Extract the [X, Y] coordinate from the center of the cell holding the provided text.  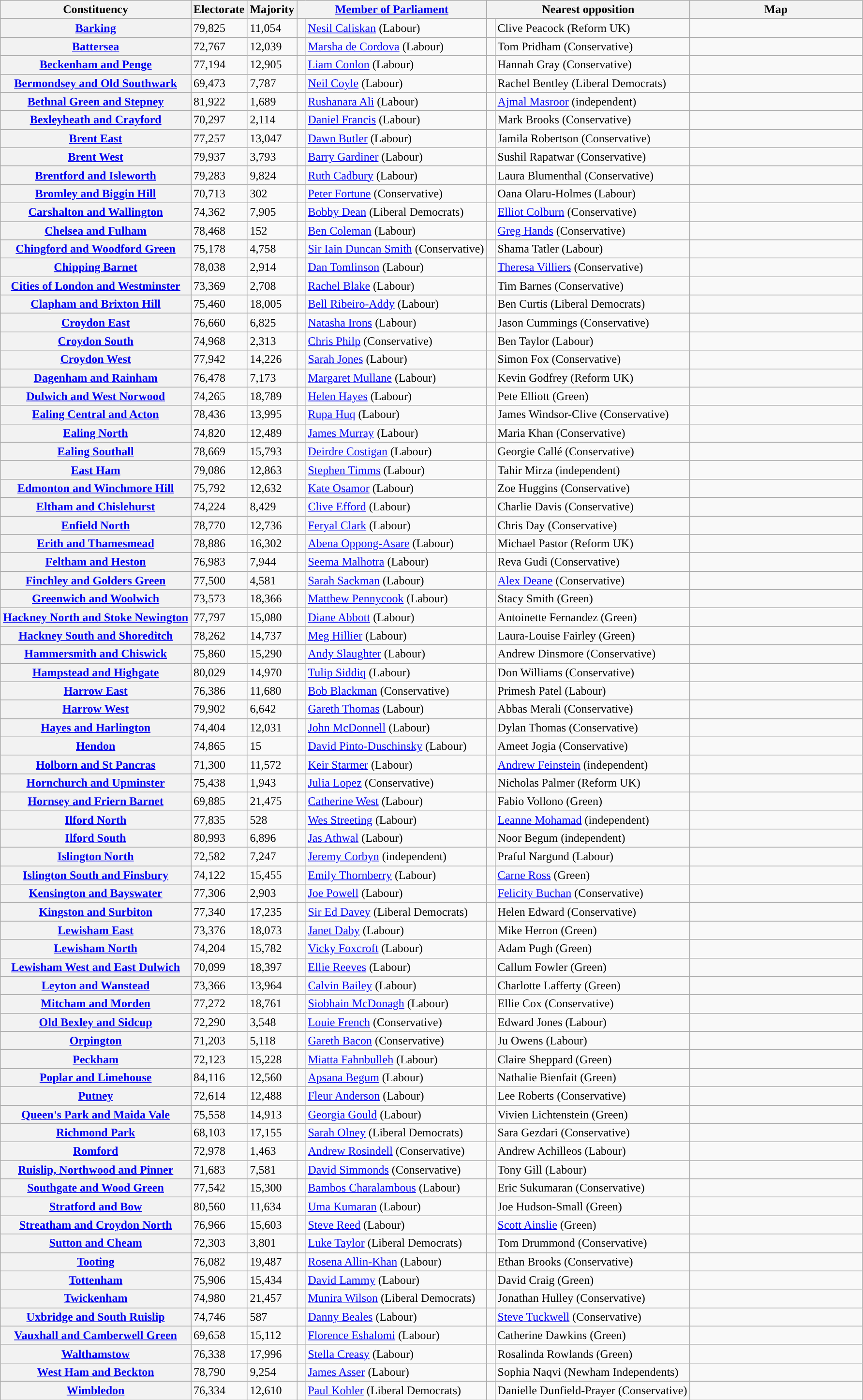
Andrew Feinstein (independent) [592, 764]
4,581 [272, 581]
Hayes and Harlington [96, 728]
Kingston and Surbiton [96, 912]
Liam Conlon (Labour) [396, 65]
Calvin Bailey (Labour) [396, 985]
2,914 [272, 268]
Map [776, 10]
71,683 [219, 1170]
Nearest opposition [588, 10]
Harrow West [96, 709]
587 [272, 1317]
17,155 [272, 1133]
1,689 [272, 102]
Seema Malhotra (Labour) [396, 562]
13,995 [272, 415]
68,103 [219, 1133]
Ben Coleman (Labour) [396, 231]
Laura-Louise Fairley (Green) [592, 636]
Islington North [96, 857]
Rosalinda Rowlands (Green) [592, 1354]
Florence Eshalomi (Labour) [396, 1335]
Catherine West (Labour) [396, 801]
Bobby Dean (Liberal Democrats) [396, 212]
Enfield North [96, 525]
Vivien Lichtenstein (Green) [592, 1114]
Hackney North and Stoke Newington [96, 617]
Meg Hillier (Labour) [396, 636]
7,173 [272, 378]
Apsana Begum (Labour) [396, 1077]
16,302 [272, 544]
Reva Gudi (Conservative) [592, 562]
Tottenham [96, 1280]
Hendon [96, 746]
75,792 [219, 488]
21,457 [272, 1298]
Jamila Robertson (Conservative) [592, 138]
15 [272, 746]
78,038 [219, 268]
Harrow East [96, 691]
75,906 [219, 1280]
72,582 [219, 857]
13,047 [272, 138]
Ethan Brooks (Conservative) [592, 1262]
5,118 [272, 1041]
Emily Thornberry (Labour) [396, 875]
77,797 [219, 617]
78,669 [219, 451]
Janet Daby (Labour) [396, 930]
69,885 [219, 801]
76,334 [219, 1390]
Andrew Rosindell (Conservative) [396, 1151]
Brent East [96, 138]
Paul Kohler (Liberal Democrats) [396, 1390]
Constituency [96, 10]
Georgie Callé (Conservative) [592, 451]
Poplar and Limehouse [96, 1077]
Mark Brooks (Conservative) [592, 120]
Croydon South [96, 341]
Tulip Siddiq (Labour) [396, 672]
77,340 [219, 912]
Hammersmith and Chiswick [96, 654]
Ben Curtis (Liberal Democrats) [592, 304]
Vauxhall and Camberwell Green [96, 1335]
Ben Taylor (Labour) [592, 341]
Stacy Smith (Green) [592, 599]
Helen Hayes (Labour) [396, 396]
Stratford and Bow [96, 1206]
Diane Abbott (Labour) [396, 617]
Elliot Colburn (Conservative) [592, 212]
75,558 [219, 1114]
6,642 [272, 709]
Cities of London and Westminster [96, 286]
Orpington [96, 1041]
74,968 [219, 341]
2,313 [272, 341]
12,488 [272, 1096]
Romford [96, 1151]
Don Williams (Conservative) [592, 672]
Ellie Reeves (Labour) [396, 967]
Andrew Achilleos (Labour) [592, 1151]
76,660 [219, 323]
9,254 [272, 1372]
Abena Oppong-Asare (Labour) [396, 544]
Mitcham and Morden [96, 1004]
78,770 [219, 525]
Callum Fowler (Green) [592, 967]
Leanne Mohamad (independent) [592, 820]
Bexleyheath and Crayford [96, 120]
Siobhain McDonagh (Labour) [396, 1004]
Joe Hudson-Small (Green) [592, 1206]
Sarah Olney (Liberal Democrats) [396, 1133]
74,224 [219, 506]
15,080 [272, 617]
Erith and Thamesmead [96, 544]
3,801 [272, 1243]
Rachel Blake (Labour) [396, 286]
7,905 [272, 212]
David Craig (Green) [592, 1280]
Kate Osamor (Labour) [396, 488]
Daniel Francis (Labour) [396, 120]
Eltham and Chislehurst [96, 506]
3,548 [272, 1022]
78,262 [219, 636]
Ealing Southall [96, 451]
Lewisham West and East Dulwich [96, 967]
18,366 [272, 599]
72,767 [219, 46]
72,303 [219, 1243]
15,434 [272, 1280]
Peckham [96, 1059]
Leyton and Wanstead [96, 985]
Sarah Jones (Labour) [396, 359]
12,610 [272, 1390]
Noor Begum (independent) [592, 838]
John McDonnell (Labour) [396, 728]
75,460 [219, 304]
Stephen Timms (Labour) [396, 470]
Maria Khan (Conservative) [592, 433]
Feryal Clark (Labour) [396, 525]
69,658 [219, 1335]
Twickenham [96, 1298]
528 [272, 820]
Beckenham and Penge [96, 65]
74,820 [219, 433]
Primesh Patel (Labour) [592, 691]
Electorate [219, 10]
7,247 [272, 857]
12,632 [272, 488]
Simon Fox (Conservative) [592, 359]
Tooting [96, 1262]
69,473 [219, 83]
West Ham and Beckton [96, 1372]
David Lammy (Labour) [396, 1280]
Barry Gardiner (Labour) [396, 157]
12,560 [272, 1077]
12,905 [272, 65]
75,178 [219, 249]
James Asser (Labour) [396, 1372]
15,455 [272, 875]
Chingford and Woodford Green [96, 249]
Scott Ainslie (Green) [592, 1225]
Danny Beales (Labour) [396, 1317]
Danielle Dunfield-Prayer (Conservative) [592, 1390]
Luke Taylor (Liberal Democrats) [396, 1243]
15,300 [272, 1188]
12,736 [272, 525]
Joe Powell (Labour) [396, 894]
Finchley and Golders Green [96, 581]
Ruislip, Northwood and Pinner [96, 1170]
73,376 [219, 930]
Zoe Huggins (Conservative) [592, 488]
75,860 [219, 654]
Lewisham North [96, 949]
7,944 [272, 562]
75,438 [219, 783]
17,996 [272, 1354]
Ameet Jogia (Conservative) [592, 746]
Tony Gill (Labour) [592, 1170]
76,082 [219, 1262]
James Murray (Labour) [396, 433]
79,825 [219, 28]
73,366 [219, 985]
Matthew Pennycook (Labour) [396, 599]
84,116 [219, 1077]
Lewisham East [96, 930]
80,560 [219, 1206]
Walthamstow [96, 1354]
Bethnal Green and Stepney [96, 102]
74,204 [219, 949]
Wimbledon [96, 1390]
Richmond Park [96, 1133]
72,614 [219, 1096]
15,603 [272, 1225]
15,290 [272, 654]
Ilford North [96, 820]
Sara Gezdari (Conservative) [592, 1133]
Gareth Bacon (Conservative) [396, 1041]
Feltham and Heston [96, 562]
Oana Olaru-Holmes (Labour) [592, 194]
12,489 [272, 433]
17,235 [272, 912]
11,634 [272, 1206]
Ellie Cox (Conservative) [592, 1004]
79,086 [219, 470]
74,980 [219, 1298]
Ealing North [96, 433]
13,964 [272, 985]
Majority [272, 10]
11,680 [272, 691]
Greenwich and Woolwich [96, 599]
14,737 [272, 636]
Rosena Allin-Khan (Labour) [396, 1262]
Jeremy Corbyn (independent) [396, 857]
79,902 [219, 709]
Tahir Mirza (independent) [592, 470]
Clive Peacock (Reform UK) [592, 28]
77,272 [219, 1004]
76,338 [219, 1354]
Andy Slaughter (Labour) [396, 654]
Edmonton and Winchmore Hill [96, 488]
Hampstead and Highgate [96, 672]
Alex Deane (Conservative) [592, 581]
Ealing Central and Acton [96, 415]
Charlie Davis (Conservative) [592, 506]
Southgate and Wood Green [96, 1188]
Bromley and Biggin Hill [96, 194]
18,761 [272, 1004]
74,404 [219, 728]
76,478 [219, 378]
Laura Blumenthal (Conservative) [592, 175]
Miatta Fahnbulleh (Labour) [396, 1059]
Old Bexley and Sidcup [96, 1022]
80,029 [219, 672]
18,005 [272, 304]
78,886 [219, 544]
4,758 [272, 249]
6,825 [272, 323]
77,500 [219, 581]
Streatham and Croydon North [96, 1225]
71,203 [219, 1041]
Dulwich and West Norwood [96, 396]
Munira Wilson (Liberal Democrats) [396, 1298]
Sir Iain Duncan Smith (Conservative) [396, 249]
Brentford and Isleworth [96, 175]
Brent West [96, 157]
Sir Ed Davey (Liberal Democrats) [396, 912]
Sophia Naqvi (Newham Independents) [592, 1372]
77,542 [219, 1188]
Tim Barnes (Conservative) [592, 286]
Member of Parliament [392, 10]
21,475 [272, 801]
14,226 [272, 359]
2,708 [272, 286]
7,787 [272, 83]
Catherine Dawkins (Green) [592, 1335]
14,970 [272, 672]
74,865 [219, 746]
David Pinto-Duschinsky (Labour) [396, 746]
2,903 [272, 894]
7,581 [272, 1170]
Chris Day (Conservative) [592, 525]
East Ham [96, 470]
18,789 [272, 396]
Nesil Caliskan (Labour) [396, 28]
74,362 [219, 212]
Hackney South and Shoreditch [96, 636]
Julia Lopez (Conservative) [396, 783]
73,573 [219, 599]
Ilford South [96, 838]
11,572 [272, 764]
15,793 [272, 451]
Dagenham and Rainham [96, 378]
Kensington and Bayswater [96, 894]
Natasha Irons (Labour) [396, 323]
Jonathan Hulley (Conservative) [592, 1298]
72,123 [219, 1059]
Clapham and Brixton Hill [96, 304]
Queen's Park and Maida Vale [96, 1114]
Greg Hands (Conservative) [592, 231]
Bell Ribeiro-Addy (Labour) [396, 304]
Keir Starmer (Labour) [396, 764]
Felicity Buchan (Conservative) [592, 894]
3,793 [272, 157]
1,943 [272, 783]
15,782 [272, 949]
Sarah Sackman (Labour) [396, 581]
Andrew Dinsmore (Conservative) [592, 654]
74,122 [219, 875]
78,436 [219, 415]
Charlotte Lafferty (Green) [592, 985]
302 [272, 194]
78,468 [219, 231]
72,978 [219, 1151]
Hornsey and Friern Barnet [96, 801]
Wes Streeting (Labour) [396, 820]
Chris Philp (Conservative) [396, 341]
Georgia Gould (Labour) [396, 1114]
Ju Owens (Labour) [592, 1041]
6,896 [272, 838]
Ruth Cadbury (Labour) [396, 175]
Chelsea and Fulham [96, 231]
18,397 [272, 967]
Islington South and Finsbury [96, 875]
Nathalie Bienfait (Green) [592, 1077]
Michael Pastor (Reform UK) [592, 544]
1,463 [272, 1151]
Margaret Mullane (Labour) [396, 378]
15,112 [272, 1335]
Bob Blackman (Conservative) [396, 691]
Antoinette Fernandez (Green) [592, 617]
80,993 [219, 838]
Bambos Charalambous (Labour) [396, 1188]
Adam Pugh (Green) [592, 949]
Sutton and Cheam [96, 1243]
Dawn Butler (Labour) [396, 138]
Ajmal Masroor (independent) [592, 102]
Eric Sukumaran (Conservative) [592, 1188]
15,228 [272, 1059]
Pete Elliott (Green) [592, 396]
77,194 [219, 65]
73,369 [219, 286]
Lee Roberts (Conservative) [592, 1096]
Vicky Foxcroft (Labour) [396, 949]
76,966 [219, 1225]
Claire Sheppard (Green) [592, 1059]
79,937 [219, 157]
12,039 [272, 46]
James Windsor-Clive (Conservative) [592, 415]
Edward Jones (Labour) [592, 1022]
79,283 [219, 175]
74,265 [219, 396]
76,983 [219, 562]
Praful Nargund (Labour) [592, 857]
Jason Cummings (Conservative) [592, 323]
Theresa Villiers (Conservative) [592, 268]
Battersea [96, 46]
Barking [96, 28]
2,114 [272, 120]
Holborn and St Pancras [96, 764]
Abbas Merali (Conservative) [592, 709]
Mike Herron (Green) [592, 930]
77,306 [219, 894]
Carshalton and Wallington [96, 212]
81,922 [219, 102]
Marsha de Cordova (Labour) [396, 46]
Sushil Rapatwar (Conservative) [592, 157]
Rachel Bentley (Liberal Democrats) [592, 83]
Jas Athwal (Labour) [396, 838]
Uxbridge and South Ruislip [96, 1317]
Stella Creasy (Labour) [396, 1354]
Bermondsey and Old Southwark [96, 83]
Helen Edward (Conservative) [592, 912]
Louie French (Conservative) [396, 1022]
8,429 [272, 506]
76,386 [219, 691]
Gareth Thomas (Labour) [396, 709]
Nicholas Palmer (Reform UK) [592, 783]
Putney [96, 1096]
Hannah Gray (Conservative) [592, 65]
Fabio Vollono (Green) [592, 801]
152 [272, 231]
Tom Pridham (Conservative) [592, 46]
Rupa Huq (Labour) [396, 415]
Carne Ross (Green) [592, 875]
Hornchurch and Upminster [96, 783]
Steve Tuckwell (Conservative) [592, 1317]
72,290 [219, 1022]
18,073 [272, 930]
78,790 [219, 1372]
Tom Drummond (Conservative) [592, 1243]
9,824 [272, 175]
12,863 [272, 470]
Fleur Anderson (Labour) [396, 1096]
Uma Kumaran (Labour) [396, 1206]
70,713 [219, 194]
14,913 [272, 1114]
12,031 [272, 728]
Kevin Godfrey (Reform UK) [592, 378]
David Simmonds (Conservative) [396, 1170]
77,257 [219, 138]
Dan Tomlinson (Labour) [396, 268]
Deirdre Costigan (Labour) [396, 451]
Clive Efford (Labour) [396, 506]
19,487 [272, 1262]
Rushanara Ali (Labour) [396, 102]
Shama Tatler (Labour) [592, 249]
70,099 [219, 967]
Neil Coyle (Labour) [396, 83]
77,942 [219, 359]
Peter Fortune (Conservative) [396, 194]
Dylan Thomas (Conservative) [592, 728]
Chipping Barnet [96, 268]
71,300 [219, 764]
Steve Reed (Labour) [396, 1225]
74,746 [219, 1317]
77,835 [219, 820]
Croydon East [96, 323]
11,054 [272, 28]
Croydon West [96, 359]
70,297 [219, 120]
